Output the [x, y] coordinate of the center of the cell containing the given text.  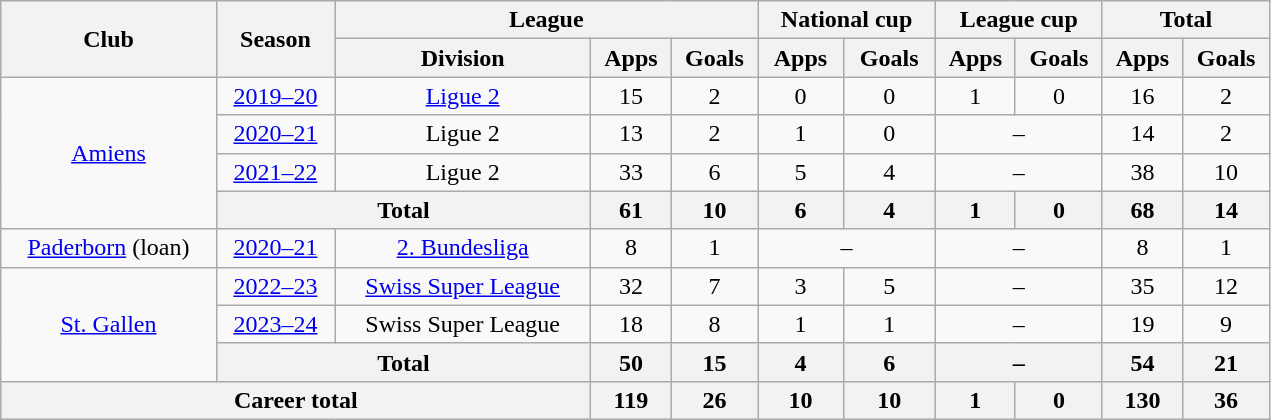
26 [714, 400]
33 [631, 172]
2021–22 [275, 172]
Season [275, 39]
Career total [296, 400]
32 [631, 286]
League cup [1018, 20]
36 [1226, 400]
35 [1142, 286]
2019–20 [275, 96]
19 [1142, 324]
130 [1142, 400]
National cup [846, 20]
13 [631, 134]
50 [631, 362]
2023–24 [275, 324]
38 [1142, 172]
Club [108, 39]
Division [463, 58]
68 [1142, 210]
21 [1226, 362]
St. Gallen [108, 324]
9 [1226, 324]
7 [714, 286]
18 [631, 324]
119 [631, 400]
12 [1226, 286]
54 [1142, 362]
2. Bundesliga [463, 248]
League [546, 20]
16 [1142, 96]
3 [800, 286]
2022–23 [275, 286]
Amiens [108, 153]
61 [631, 210]
Paderborn (loan) [108, 248]
